Search for the cell housing the specified text and yield its (X, Y) center coordinate. 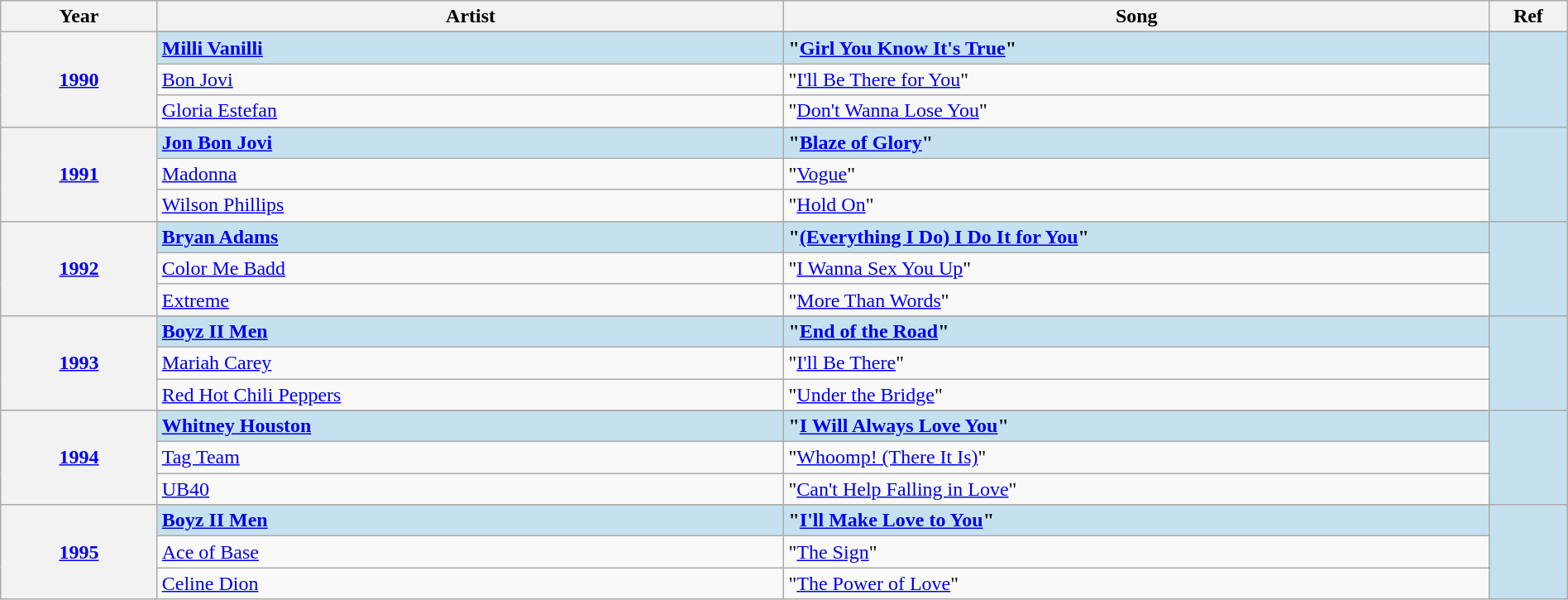
"Can't Help Falling in Love" (1136, 489)
Artist (471, 17)
Celine Dion (471, 583)
Jon Bon Jovi (471, 142)
Madonna (471, 174)
Song (1136, 17)
Ace of Base (471, 552)
Tag Team (471, 458)
"More Than Words" (1136, 300)
Color Me Badd (471, 268)
Milli Vanilli (471, 48)
"I'll Be There" (1136, 362)
"Under the Bridge" (1136, 395)
Year (79, 17)
"The Power of Love" (1136, 583)
"I'll Be There for You" (1136, 79)
Red Hot Chili Peppers (471, 395)
"I Will Always Love You" (1136, 426)
Ref (1528, 17)
1990 (79, 79)
"I'll Make Love to You" (1136, 521)
"(Everything I Do) I Do It for You" (1136, 237)
1993 (79, 362)
"Vogue" (1136, 174)
1991 (79, 174)
Wilson Phillips (471, 205)
"I Wanna Sex You Up" (1136, 268)
1995 (79, 552)
Bon Jovi (471, 79)
1992 (79, 268)
"Girl You Know It's True" (1136, 48)
"Hold On" (1136, 205)
Bryan Adams (471, 237)
Mariah Carey (471, 362)
UB40 (471, 489)
Gloria Estefan (471, 111)
"The Sign" (1136, 552)
"Blaze of Glory" (1136, 142)
"Don't Wanna Lose You" (1136, 111)
Whitney Houston (471, 426)
1994 (79, 458)
"Whoomp! (There It Is)" (1136, 458)
"End of the Road" (1136, 331)
Extreme (471, 300)
